Search for the cell housing the specified text and yield its [X, Y] center coordinate. 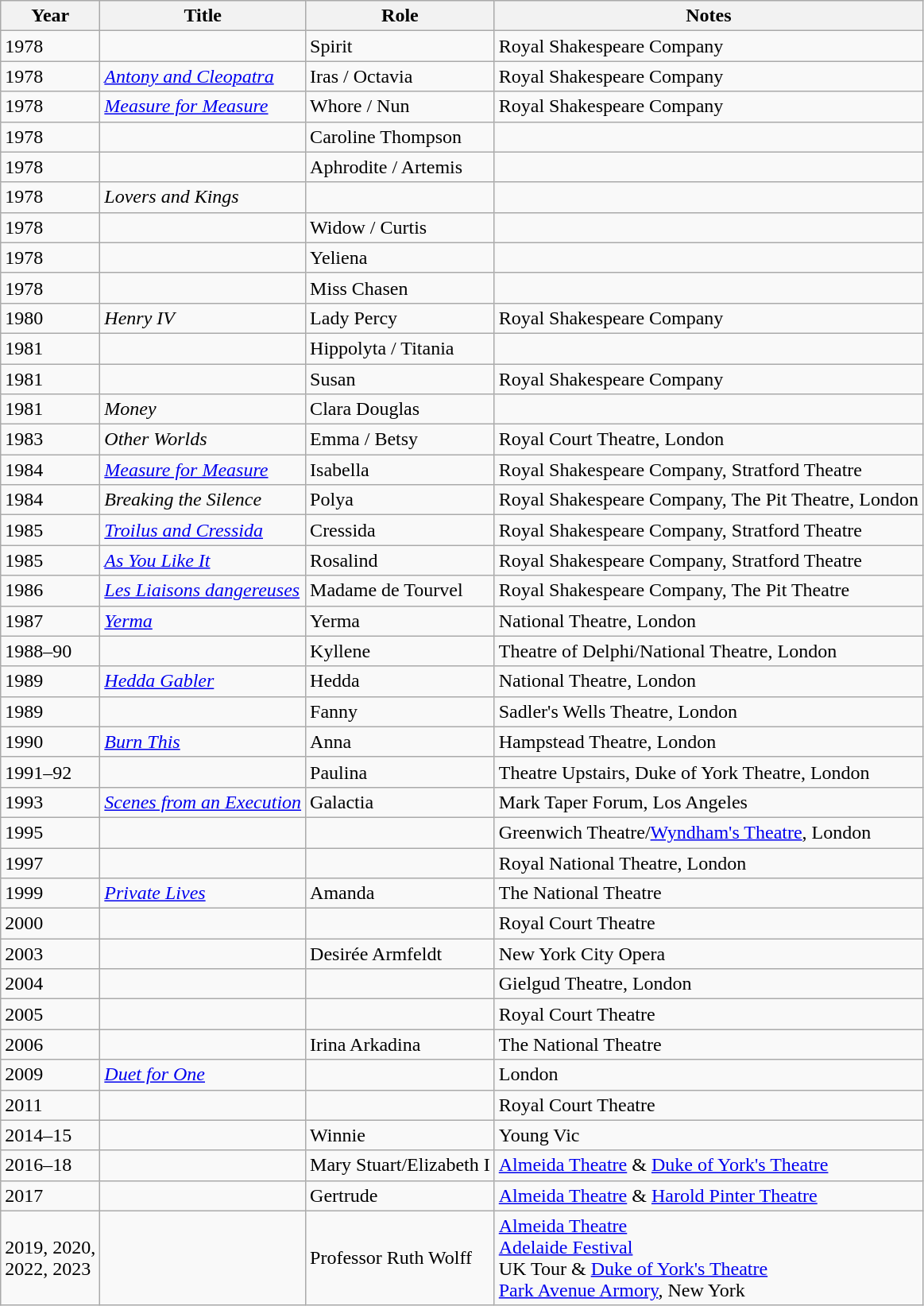
Hippolyta / Titania [400, 348]
Almeida Theatre & Harold Pinter Theatre [709, 1196]
Winnie [400, 1135]
Cressida [400, 530]
London [709, 1075]
1986 [51, 591]
Theatre of Delphi/National Theatre, London [709, 651]
Breaking the Silence [203, 500]
1995 [51, 832]
Isabella [400, 470]
Young Vic [709, 1135]
Professor Ruth Wolff [400, 1258]
Fanny [400, 711]
Rosalind [400, 560]
1988–90 [51, 651]
Hedda [400, 681]
Henry IV [203, 318]
Clara Douglas [400, 409]
Royal National Theatre, London [709, 862]
Lady Percy [400, 318]
1991–92 [51, 772]
Mark Taper Forum, Los Angeles [709, 802]
Burn This [203, 742]
Irina Arkadina [400, 1044]
1983 [51, 440]
Hampstead Theatre, London [709, 742]
New York City Opera [709, 954]
2011 [51, 1105]
Antony and Cleopatra [203, 76]
Whore / Nun [400, 107]
1993 [51, 802]
Gertrude [400, 1196]
Greenwich Theatre/Wyndham's Theatre, London [709, 832]
2003 [51, 954]
Gielgud Theatre, London [709, 984]
Widow / Curtis [400, 227]
Caroline Thompson [400, 137]
2017 [51, 1196]
Miss Chasen [400, 288]
2000 [51, 924]
Notes [709, 16]
Role [400, 16]
1987 [51, 621]
As You Like It [203, 560]
Emma / Betsy [400, 440]
Madame de Tourvel [400, 591]
Title [203, 16]
Royal Court Theatre, London [709, 440]
Private Lives [203, 893]
Kyllene [400, 651]
Other Worlds [203, 440]
2014–15 [51, 1135]
Anna [400, 742]
Les Liaisons dangereuses [203, 591]
Iras / Octavia [400, 76]
1990 [51, 742]
Polya [400, 500]
Mary Stuart/Elizabeth I [400, 1165]
Royal Shakespeare Company, The Pit Theatre, London [709, 500]
Almeida Theatre & Duke of York's Theatre [709, 1165]
2006 [51, 1044]
Desirée Armfeldt [400, 954]
1999 [51, 893]
Galactia [400, 802]
Scenes from an Execution [203, 802]
Troilus and Cressida [203, 530]
Sadler's Wells Theatre, London [709, 711]
2016–18 [51, 1165]
Lovers and Kings [203, 197]
Amanda [400, 893]
Theatre Upstairs, Duke of York Theatre, London [709, 772]
Susan [400, 379]
2005 [51, 1014]
Hedda Gabler [203, 681]
Year [51, 16]
1997 [51, 862]
2009 [51, 1075]
Spirit [400, 46]
1980 [51, 318]
Duet for One [203, 1075]
Yeliena [400, 258]
Almeida Theatre Adelaide Festival UK Tour & Duke of York's Theatre Park Avenue Armory, New York [709, 1258]
Royal Shakespeare Company, The Pit Theatre [709, 591]
Money [203, 409]
Aphrodite / Artemis [400, 167]
Paulina [400, 772]
2004 [51, 984]
2019, 2020, 2022, 2023 [51, 1258]
